From the cell containing the given text, extract its center point as (x, y) coordinate. 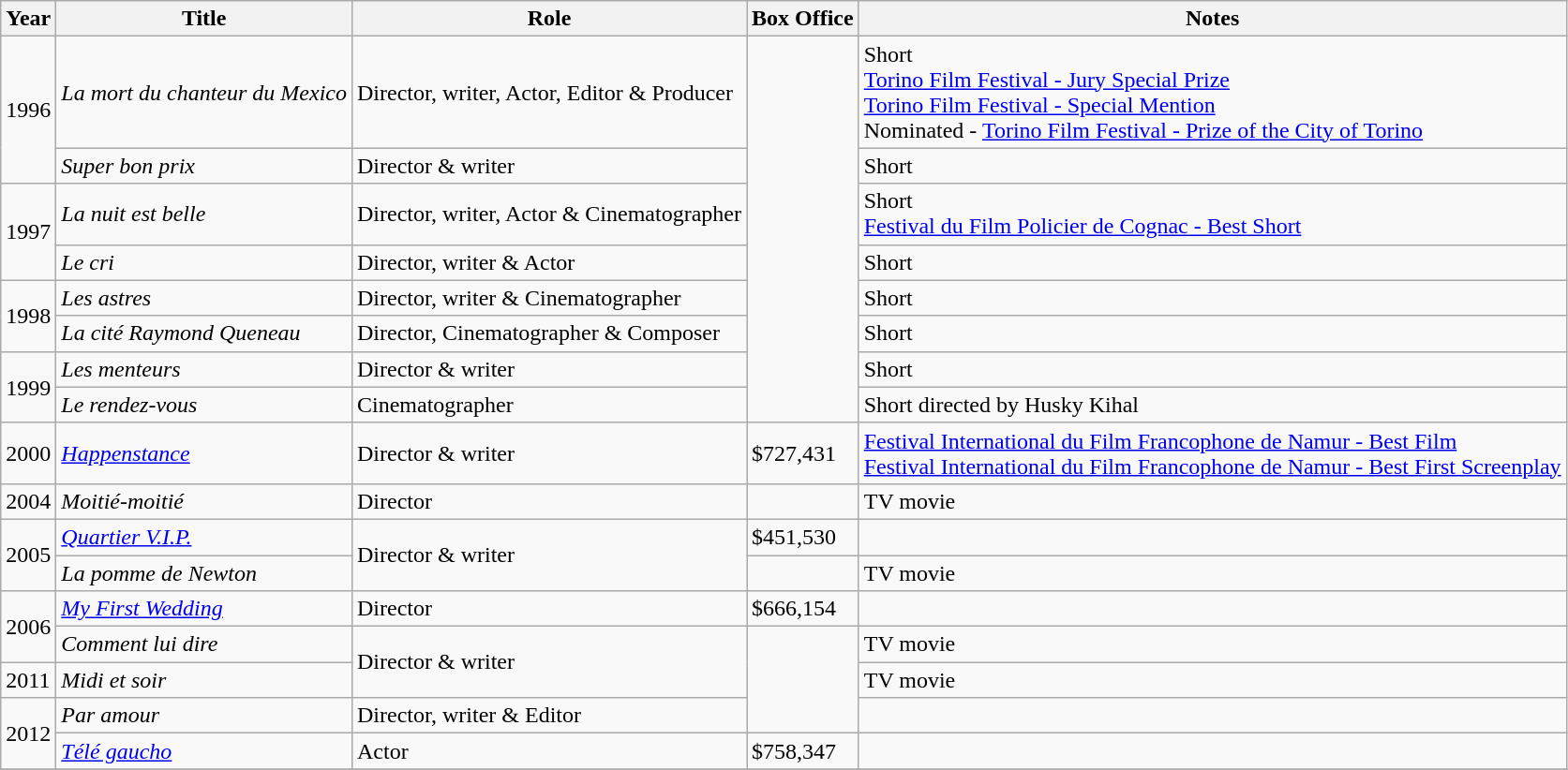
Les menteurs (204, 369)
Notes (1213, 19)
Director, writer, Actor & Cinematographer (549, 214)
Director, writer & Editor (549, 716)
Happenstance (204, 453)
Le cri (204, 262)
2011 (28, 680)
Festival International du Film Francophone de Namur - Best FilmFestival International du Film Francophone de Namur - Best First Screenplay (1213, 453)
1998 (28, 316)
Super bon prix (204, 166)
$666,154 (802, 609)
2000 (28, 453)
Télé gaucho (204, 751)
Quartier V.I.P. (204, 537)
La pomme de Newton (204, 572)
La nuit est belle (204, 214)
Director, writer, Actor, Editor & Producer (549, 92)
Year (28, 19)
Comment lui dire (204, 644)
Le rendez-vous (204, 405)
2004 (28, 501)
$451,530 (802, 537)
Director, writer & Actor (549, 262)
Box Office (802, 19)
La cité Raymond Queneau (204, 333)
Director, writer & Cinematographer (549, 298)
1997 (28, 232)
2006 (28, 627)
La mort du chanteur du Mexico (204, 92)
$758,347 (802, 751)
ShortTorino Film Festival - Jury Special PrizeTorino Film Festival - Special MentionNominated - Torino Film Festival - Prize of the City of Torino (1213, 92)
2005 (28, 555)
Par amour (204, 716)
Title (204, 19)
Moitié-moitié (204, 501)
My First Wedding (204, 609)
1999 (28, 387)
Cinematographer (549, 405)
Midi et soir (204, 680)
1996 (28, 111)
Role (549, 19)
Actor (549, 751)
2012 (28, 733)
Short directed by Husky Kihal (1213, 405)
ShortFestival du Film Policier de Cognac - Best Short (1213, 214)
Director, Cinematographer & Composer (549, 333)
Les astres (204, 298)
$727,431 (802, 453)
